For the text-containing cell, return its midpoint in [x, y] coordinate format. 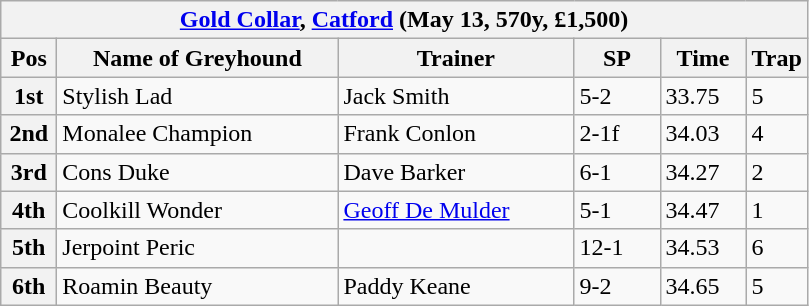
4th [29, 210]
3rd [29, 172]
34.53 [703, 248]
1 [776, 210]
2 [776, 172]
2-1f [617, 134]
5-2 [617, 96]
Trap [776, 58]
33.75 [703, 96]
9-2 [617, 286]
Trainer [456, 58]
Jerpoint Peric [198, 248]
Cons Duke [198, 172]
6-1 [617, 172]
5-1 [617, 210]
1st [29, 96]
Geoff De Mulder [456, 210]
4 [776, 134]
34.03 [703, 134]
2nd [29, 134]
Gold Collar, Catford (May 13, 570y, £1,500) [404, 20]
Roamin Beauty [198, 286]
Paddy Keane [456, 286]
Dave Barker [456, 172]
34.47 [703, 210]
Time [703, 58]
12-1 [617, 248]
Jack Smith [456, 96]
Monalee Champion [198, 134]
SP [617, 58]
5th [29, 248]
Pos [29, 58]
34.27 [703, 172]
Frank Conlon [456, 134]
Name of Greyhound [198, 58]
Coolkill Wonder [198, 210]
Stylish Lad [198, 96]
34.65 [703, 286]
6th [29, 286]
6 [776, 248]
